Detect which cell encompasses the target text, then output its (X, Y) center coordinate. 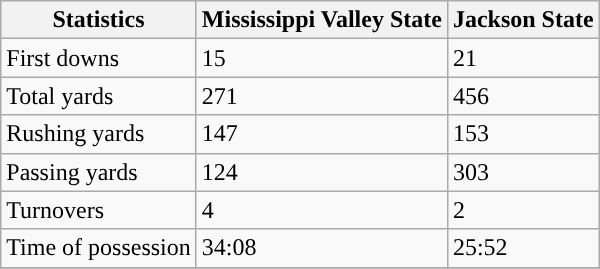
Turnovers (99, 210)
456 (523, 96)
21 (523, 58)
147 (322, 134)
153 (523, 134)
4 (322, 210)
Total yards (99, 96)
Rushing yards (99, 134)
271 (322, 96)
25:52 (523, 248)
Passing yards (99, 172)
Mississippi Valley State (322, 20)
303 (523, 172)
2 (523, 210)
124 (322, 172)
Statistics (99, 20)
Jackson State (523, 20)
34:08 (322, 248)
First downs (99, 58)
15 (322, 58)
Time of possession (99, 248)
